Capture the cell that displays the provided text and extract its [X, Y] central coordinate. 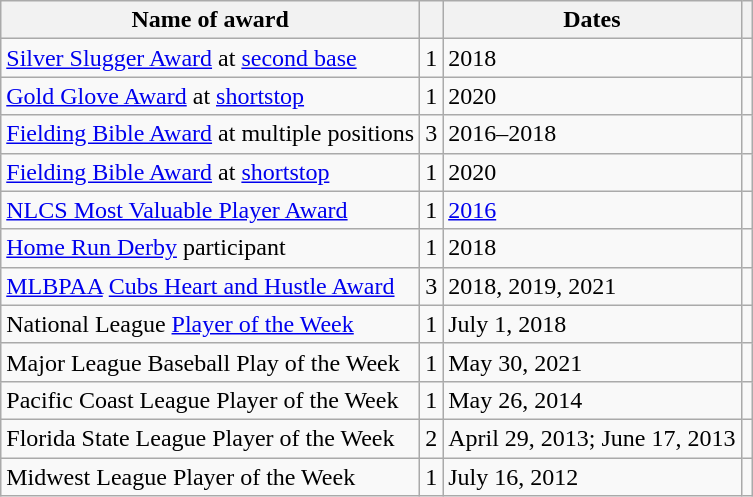
Silver Slugger Award at second base [210, 58]
May 26, 2014 [592, 400]
May 30, 2021 [592, 362]
Fielding Bible Award at multiple positions [210, 134]
Florida State League Player of the Week [210, 438]
2018, 2019, 2021 [592, 286]
July 16, 2012 [592, 477]
National League Player of the Week [210, 324]
Fielding Bible Award at shortstop [210, 172]
Pacific Coast League Player of the Week [210, 400]
Major League Baseball Play of the Week [210, 362]
Gold Glove Award at shortstop [210, 96]
2 [432, 438]
Midwest League Player of the Week [210, 477]
2016 [592, 210]
Dates [592, 20]
Name of award [210, 20]
MLBPAA Cubs Heart and Hustle Award [210, 286]
Home Run Derby participant [210, 248]
April 29, 2013; June 17, 2013 [592, 438]
NLCS Most Valuable Player Award [210, 210]
July 1, 2018 [592, 324]
2016–2018 [592, 134]
